Determine the [x, y] coordinate at the center of the cell enclosing the given text.  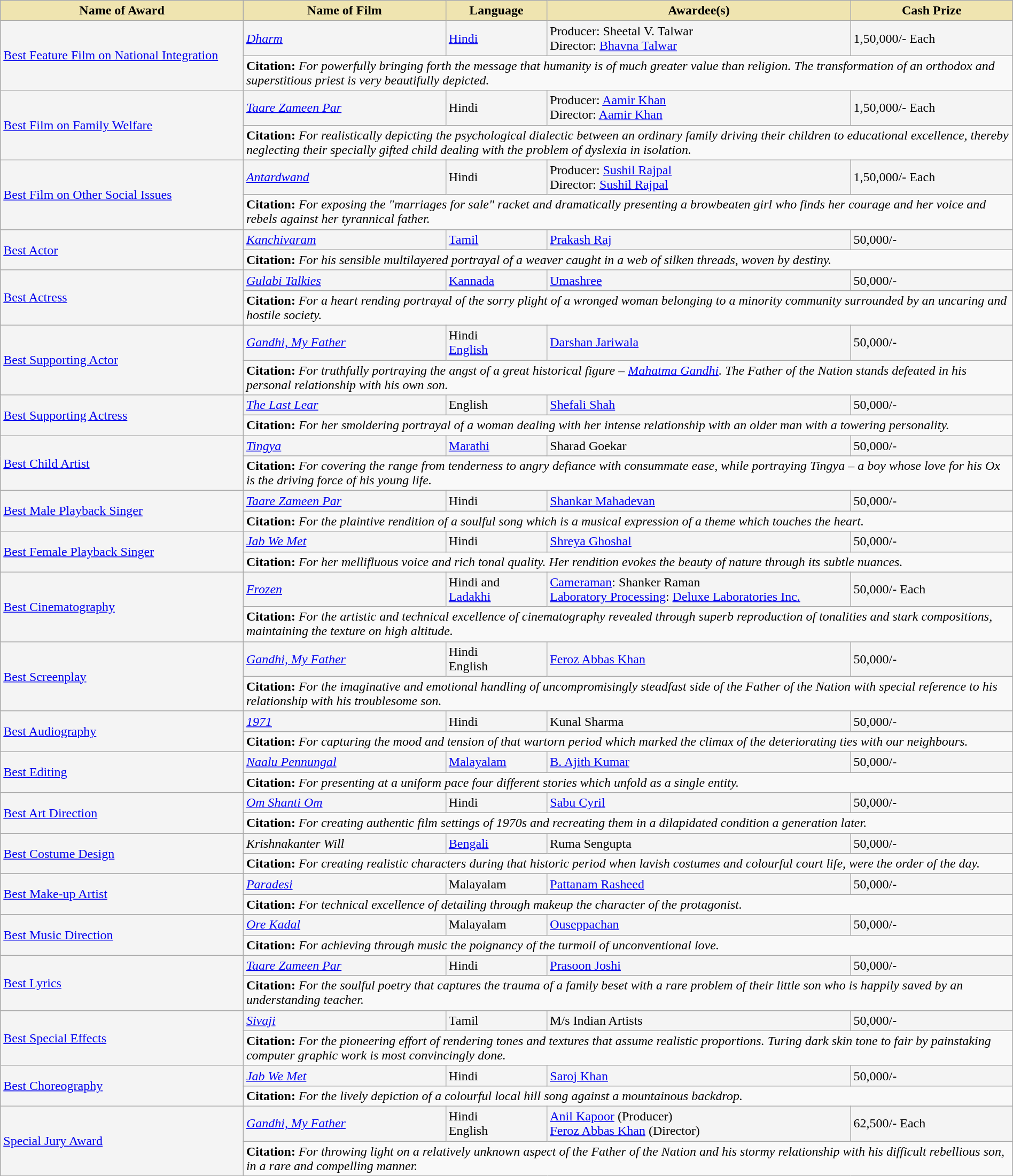
Best Actress [122, 297]
Best Cinematography [122, 607]
Best Costume Design [122, 854]
Sabu Cyril [699, 803]
Anil Kapoor (Producer)Feroz Abbas Khan (Director) [699, 1124]
Best Supporting Actor [122, 360]
Shreya Ghoshal [699, 541]
Producer: Aamir KhanDirector: Aamir Khan [699, 108]
Best Child Artist [122, 463]
Citation: For his sensible multilayered portrayal of a weaver caught in a web of silken threads, woven by destiny. [628, 260]
Best Choreography [122, 1086]
Gulabi Talkies [344, 280]
Citation: For her smoldering portrayal of a woman dealing with her intense relationship with an older man with a towering personality. [628, 425]
62,500/- Each [932, 1124]
Kanchivaram [344, 239]
Sharad Goekar [699, 446]
Citation: For technical excellence of detailing through makeup the character of the protagonist. [628, 904]
Pattanam Rasheed [699, 884]
Shefali Shah [699, 405]
Best Female Playback Singer [122, 552]
Cash Prize [932, 11]
Paradesi [344, 884]
Marathi [496, 446]
Tingya [344, 446]
Umashree [699, 280]
Producer: Sheetal V. TalwarDirector: Bhavna Talwar [699, 38]
Best Make-up Artist [122, 894]
Sivaji [344, 1020]
Hindi and Ladakhi [496, 589]
Producer: Sushil RajpalDirector: Sushil Rajpal [699, 177]
Best Male Playback Singer [122, 511]
Citation: For the plaintive rendition of a soulful song which is a musical expression of a theme which touches the heart. [628, 521]
Best Feature Film on National Integration [122, 56]
Best Art Direction [122, 813]
Prasoon Joshi [699, 965]
Name of Award [122, 11]
Frozen [344, 589]
English [496, 405]
Bengali [496, 844]
Best Screenplay [122, 676]
Cameraman: Shanker RamanLaboratory Processing: Deluxe Laboratories Inc. [699, 589]
Citation: For the lively depiction of a colourful local hill song against a mountainous backdrop. [628, 1096]
Ouseppachan [699, 925]
Language [496, 11]
Ruma Sengupta [699, 844]
Best Film on Family Welfare [122, 125]
Ore Kadal [344, 925]
Om Shanti Om [344, 803]
Name of Film [344, 11]
Kannada [496, 280]
Special Jury Award [122, 1141]
Citation: For achieving through music the poignancy of the turmoil of unconventional love. [628, 945]
Citation: For presenting at a uniform pace four different stories which unfold as a single entity. [628, 782]
1971 [344, 721]
Awardee(s) [699, 11]
Citation: For creating realistic characters during that historic period when lavish costumes and colourful court life, were the order of the day. [628, 864]
Best Audiography [122, 731]
Saroj Khan [699, 1076]
Kunal Sharma [699, 721]
Citation: For her mellifluous voice and rich tonal quality. Her rendition evokes the beauty of nature through its subtle nuances. [628, 562]
Best Supporting Actress [122, 415]
Best Film on Other Social Issues [122, 195]
Best Editing [122, 772]
Krishnakanter Will [344, 844]
M/s Indian Artists [699, 1020]
Prakash Raj [699, 239]
Citation: For creating authentic film settings of 1970s and recreating them in a dilapidated condition a generation later. [628, 823]
Darshan Jariwala [699, 342]
Best Music Direction [122, 935]
50,000/- Each [932, 589]
Citation: For capturing the mood and tension of that wartorn period which marked the climax of the deteriorating ties with our neighbours. [628, 741]
Best Lyrics [122, 982]
Naalu Pennungal [344, 762]
Best Actor [122, 250]
Shankar Mahadevan [699, 501]
Antardwand [344, 177]
Feroz Abbas Khan [699, 659]
Dharm [344, 38]
Best Special Effects [122, 1038]
The Last Lear [344, 405]
B. Ajith Kumar [699, 762]
